Identify which cell holds the provided text, then report its [x, y] central coordinate. 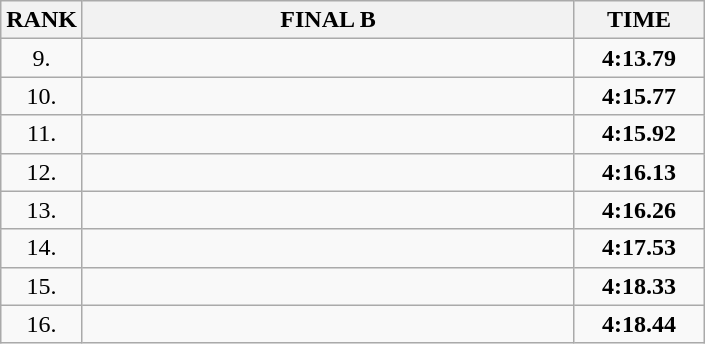
11. [42, 134]
4:17.53 [640, 248]
4:18.44 [640, 324]
RANK [42, 20]
16. [42, 324]
13. [42, 210]
4:18.33 [640, 286]
12. [42, 172]
14. [42, 248]
10. [42, 96]
4:16.13 [640, 172]
4:15.77 [640, 96]
4:13.79 [640, 58]
TIME [640, 20]
9. [42, 58]
4:16.26 [640, 210]
15. [42, 286]
4:15.92 [640, 134]
FINAL B [328, 20]
